Return the (X, Y) coordinate for the center point of the cell that contains the specified text.  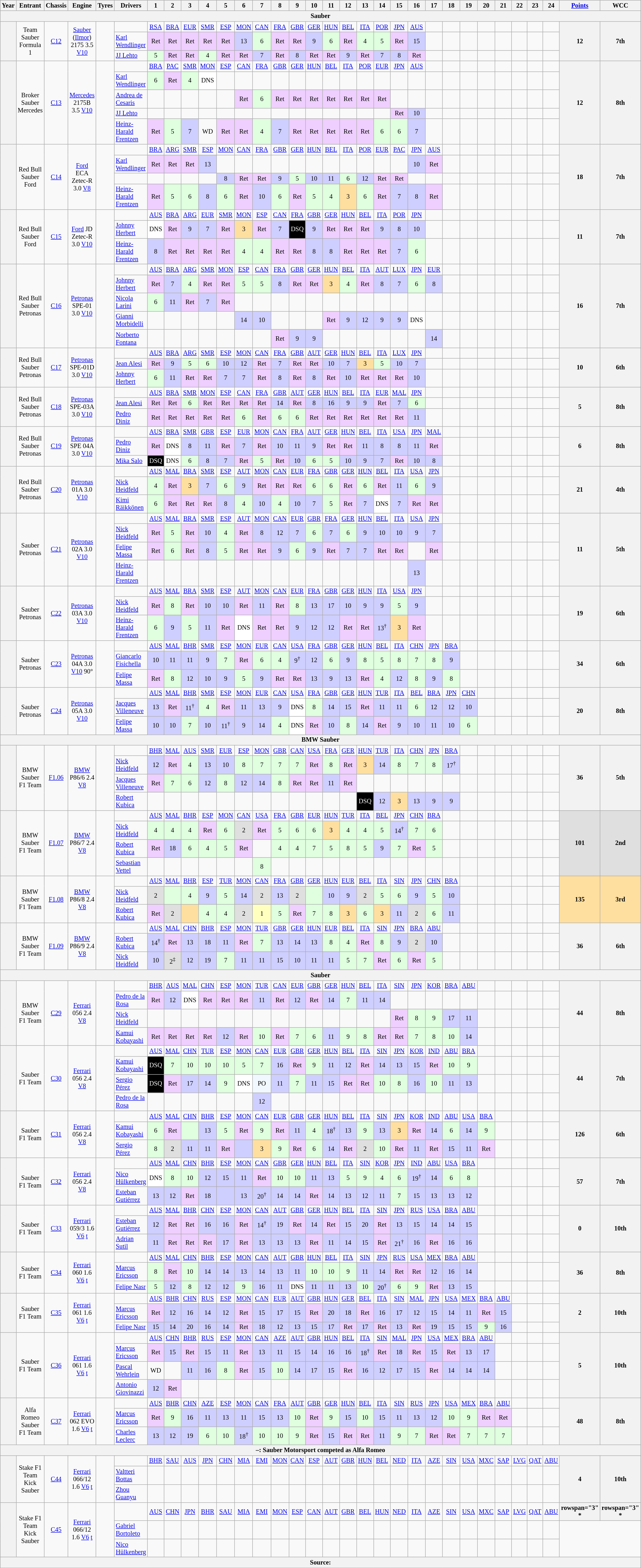
C24 (56, 711)
C35 (56, 1313)
Antonio Giovinazzi (131, 1389)
WCC (620, 5)
Sebastian Vettel (131, 866)
34 (580, 664)
Points (580, 5)
C30 (56, 1078)
126 (580, 1134)
Petronas 02A 3.0 V10 (82, 549)
C34 (56, 1272)
C17 (56, 368)
17† (451, 765)
BMW P86/7 2.4 V8 (82, 843)
Petronas SPE 04A 3.0 V10 (82, 446)
Mercedes 2175B 3.5 V10 (82, 103)
Engine (82, 5)
Sauber (Ilmor) 2175 3.5 V10 (82, 41)
C18 (56, 407)
21† (399, 1243)
C44 (56, 1479)
48 (580, 1421)
2‡ (172, 961)
F1.07 (56, 843)
24 (551, 5)
Gabriel Bortoleto (131, 1530)
C19 (56, 446)
Tyres (105, 5)
2nd (620, 843)
C21 (56, 549)
C29 (56, 1013)
9† (297, 660)
19† (417, 1178)
Petronas 04A 3.0 V10 90° (82, 664)
13† (382, 628)
C16 (56, 306)
Mika Salo (131, 461)
Ferrari 059/3 1.6 V6 t (82, 1228)
–: Sauber Motorsport competed as Alfa Romeo (321, 1450)
Ferrari 062 EVO 1.6 V6 t (82, 1421)
C13 (56, 103)
3rd (620, 899)
Zhou Guanyu (131, 1493)
23 (535, 5)
BMW P86/8 2.4 V8 (82, 899)
PO (262, 1084)
BMW Sauber (321, 740)
Charles Leclerc (131, 1436)
C14 (56, 177)
C22 (56, 613)
F1.06 (56, 778)
Adrian Sutil (131, 1243)
Petronas SPE-01D 3.0 V10 (82, 368)
101 (580, 843)
C12 (56, 41)
BMW P86/6 2.4 V8 (82, 778)
Petronas 01A 3.0 V10 (82, 489)
Alfa Romeo Sauber F1 Team (30, 1421)
Pascal Wehrlein (131, 1370)
C36 (56, 1365)
Ford JD Zetec-R 3.0 V10 (82, 237)
Ford ECA Zetec-R 3.0 V8 (82, 177)
Year (8, 5)
Entrant (30, 5)
Team Sauber Formula 1 (30, 41)
F1.09 (56, 946)
135 (580, 899)
Petronas SPE-03A 3.0 V10 (82, 407)
Valtteri Bottas (131, 1475)
C15 (56, 237)
Chassis (56, 5)
F1.08 (56, 899)
Source: (321, 1562)
4th (620, 489)
BMW P86/9 2.4 V8 (82, 946)
Giancarlo Fisichella (131, 660)
Drivers (131, 5)
C33 (56, 1228)
0 (580, 1228)
C32 (56, 1182)
C37 (56, 1421)
C23 (56, 664)
Petronas SPE-01 3.0 V10 (82, 306)
Norberto Fontana (131, 338)
Kimi Räikkönen (131, 504)
C31 (56, 1134)
C20 (56, 489)
57 (580, 1182)
RSA (156, 27)
Petronas 05A 3.0 V10 (82, 711)
Gianni Morbidelli (131, 320)
Petronas 03A 3.0 V10 (82, 613)
C45 (56, 1529)
Nicola Larini (131, 302)
Ferrari 060 1.6 V6 t (82, 1272)
Andrea de Cesaris (131, 99)
Broker Sauber Mercedes (30, 103)
22 (519, 5)
